Return [X, Y] of the center of cell containing provided text 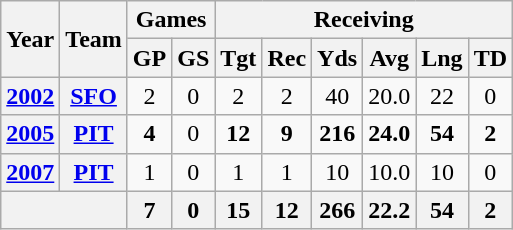
15 [238, 210]
GP [149, 58]
TD [490, 58]
24.0 [390, 134]
Lng [442, 58]
Tgt [238, 58]
7 [149, 210]
2002 [30, 96]
2007 [30, 172]
9 [287, 134]
Year [30, 39]
Yds [338, 58]
Avg [390, 58]
266 [338, 210]
10.0 [390, 172]
22.2 [390, 210]
4 [149, 134]
SFO [94, 96]
Games [170, 20]
20.0 [390, 96]
216 [338, 134]
GS [194, 58]
2005 [30, 134]
Team [94, 39]
40 [338, 96]
Receiving [364, 20]
Rec [287, 58]
22 [442, 96]
